Detect which cell encompasses the target text, then output its [x, y] center coordinate. 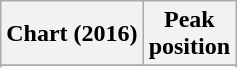
Peakposition [189, 34]
Chart (2016) [72, 34]
